Find where the given text appears and provide that cell's center as [X, Y] coordinate. 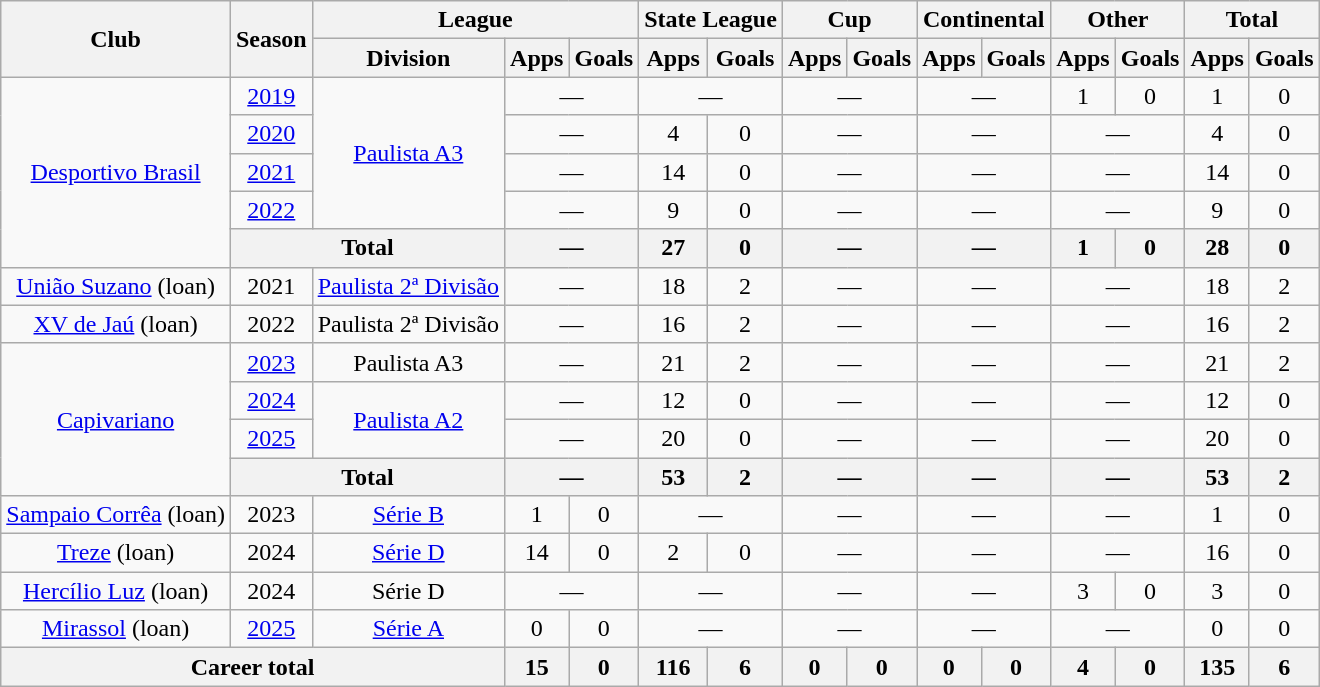
15 [537, 667]
State League [711, 20]
116 [674, 667]
XV de Jaú (loan) [116, 324]
2019 [271, 96]
135 [1217, 667]
28 [1217, 248]
União Suzano (loan) [116, 286]
Cup [849, 20]
Sampaio Corrêa (loan) [116, 515]
Paulista A2 [408, 419]
Hercílio Luz (loan) [116, 591]
Mirassol (loan) [116, 629]
Division [408, 58]
27 [674, 248]
Treze (loan) [116, 553]
Continental [984, 20]
Season [271, 39]
Club [116, 39]
2020 [271, 134]
Capivariano [116, 419]
Career total [253, 667]
Desportivo Brasil [116, 172]
Série A [408, 629]
Série B [408, 515]
League [476, 20]
Other [1118, 20]
